Identify which cell holds the provided text, then report its (X, Y) central coordinate. 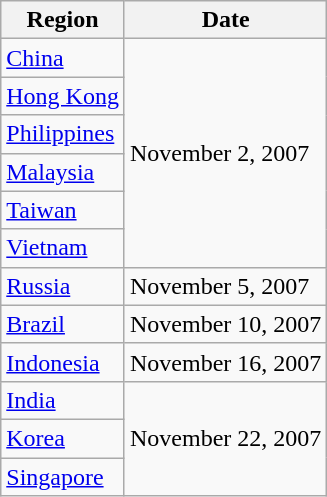
Malaysia (63, 172)
Vietnam (63, 248)
Singapore (63, 477)
Korea (63, 438)
November 5, 2007 (225, 286)
Hong Kong (63, 96)
November 16, 2007 (225, 362)
November 22, 2007 (225, 438)
Taiwan (63, 210)
November 2, 2007 (225, 153)
Indonesia (63, 362)
Philippines (63, 134)
India (63, 400)
Region (63, 20)
Date (225, 20)
Russia (63, 286)
Brazil (63, 324)
China (63, 58)
November 10, 2007 (225, 324)
